Extract the (X, Y) coordinate from the center of the cell holding the provided text.  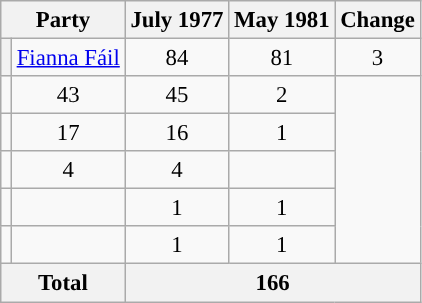
May 1981 (282, 20)
2 (282, 95)
Total (63, 283)
Change (378, 20)
16 (177, 133)
3 (378, 58)
17 (68, 133)
Party (63, 20)
84 (177, 58)
July 1977 (177, 20)
166 (272, 283)
Fianna Fáil (68, 58)
45 (177, 95)
81 (282, 58)
43 (68, 95)
